Locate the cell with the specified text and output its [X, Y] center coordinate. 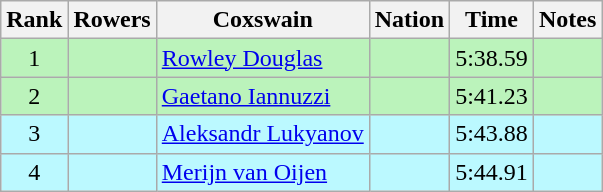
Rowers [112, 20]
Gaetano Iannuzzi [262, 96]
Merijn van Oijen [262, 172]
Notes [567, 20]
Rowley Douglas [262, 58]
3 [34, 134]
5:41.23 [492, 96]
5:43.88 [492, 134]
Rank [34, 20]
Coxswain [262, 20]
5:44.91 [492, 172]
Time [492, 20]
Aleksandr Lukyanov [262, 134]
5:38.59 [492, 58]
2 [34, 96]
1 [34, 58]
4 [34, 172]
Nation [409, 20]
